Identify which cell holds the provided text, then report its [X, Y] central coordinate. 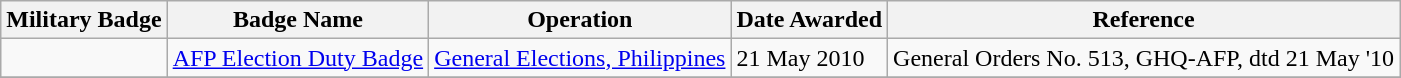
Date Awarded [810, 20]
AFP Election Duty Badge [298, 58]
Badge Name [298, 20]
General Elections, Philippines [580, 58]
General Orders No. 513, GHQ-AFP, dtd 21 May '10 [1144, 58]
21 May 2010 [810, 58]
Military Badge [84, 20]
Reference [1144, 20]
Operation [580, 20]
